Capture the cell that displays the provided text and extract its (X, Y) central coordinate. 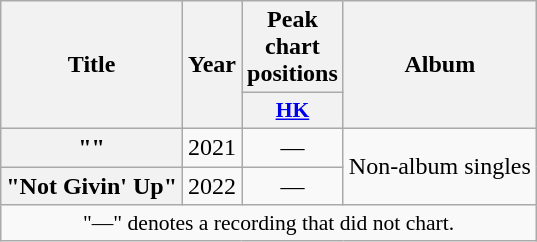
Album (440, 65)
Non-album singles (440, 166)
"" (92, 147)
"—" denotes a recording that did not chart. (269, 223)
Title (92, 65)
HK (293, 111)
2021 (212, 147)
2022 (212, 185)
Year (212, 65)
"Not Givin' Up" (92, 185)
Peak chart positions (293, 47)
